Determine the [x, y] coordinate at the center of the cell enclosing the given text.  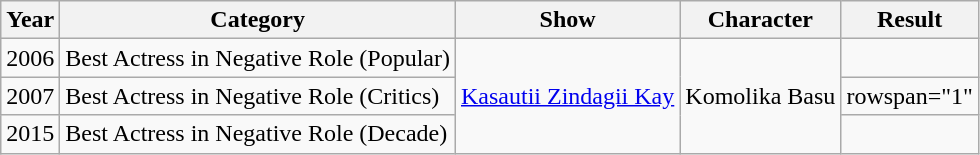
Best Actress in Negative Role (Decade) [258, 134]
2007 [30, 96]
Kasautii Zindagii Kay [567, 96]
Best Actress in Negative Role (Critics) [258, 96]
2006 [30, 58]
Show [567, 20]
Character [760, 20]
Result [910, 20]
Category [258, 20]
Year [30, 20]
Best Actress in Negative Role (Popular) [258, 58]
Komolika Basu [760, 96]
2015 [30, 134]
rowspan="1" [910, 96]
